Capture the cell that displays the provided text and extract its [X, Y] central coordinate. 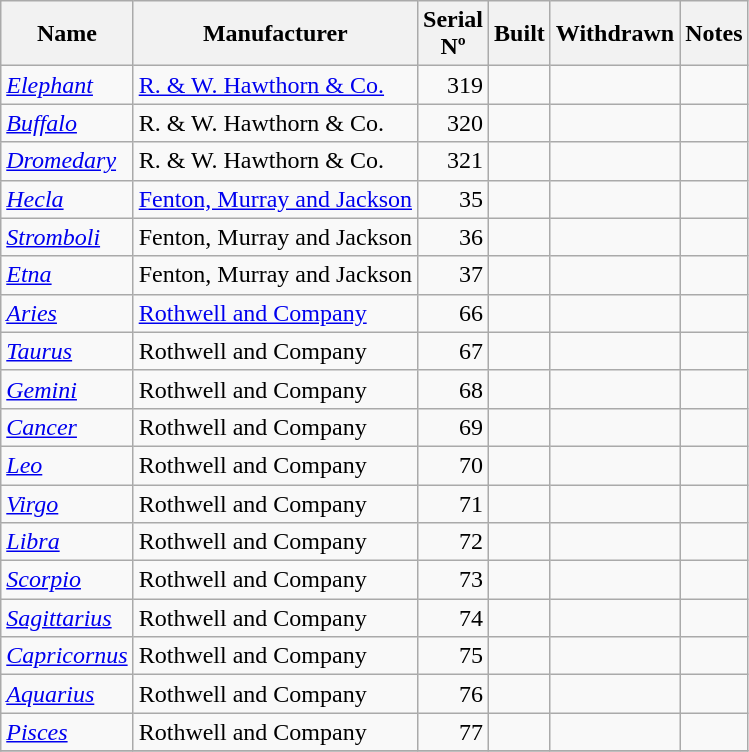
SerialNº [454, 34]
Stromboli [67, 237]
Withdrawn [614, 34]
Aquarius [67, 694]
Gemini [67, 389]
Built [520, 34]
Scorpio [67, 580]
Etna [67, 275]
66 [454, 313]
73 [454, 580]
Notes [714, 34]
Dromedary [67, 161]
Cancer [67, 427]
Manufacturer [275, 34]
37 [454, 275]
72 [454, 542]
321 [454, 161]
36 [454, 237]
74 [454, 618]
Aries [67, 313]
Taurus [67, 351]
Elephant [67, 85]
77 [454, 732]
67 [454, 351]
Pisces [67, 732]
68 [454, 389]
Hecla [67, 199]
Sagittarius [67, 618]
Capricornus [67, 656]
320 [454, 123]
Virgo [67, 503]
71 [454, 503]
76 [454, 694]
35 [454, 199]
Buffalo [67, 123]
75 [454, 656]
Name [67, 34]
Leo [67, 465]
69 [454, 427]
Libra [67, 542]
319 [454, 85]
70 [454, 465]
